Determine the [X, Y] coordinate at the center of the cell enclosing the given text.  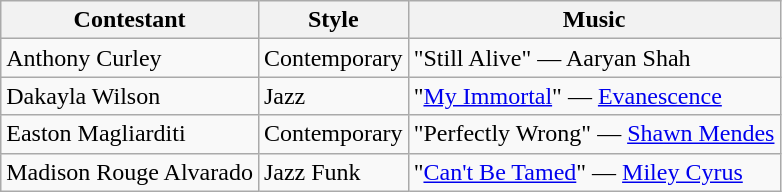
"Can't Be Tamed" — Miley Cyrus [594, 172]
Jazz Funk [333, 172]
Style [333, 20]
Easton Magliarditi [130, 134]
Contestant [130, 20]
"Perfectly Wrong" — Shawn Mendes [594, 134]
Madison Rouge Alvarado [130, 172]
Dakayla Wilson [130, 96]
Anthony Curley [130, 58]
"Still Alive" — Aaryan Shah [594, 58]
Jazz [333, 96]
"My Immortal" — Evanescence [594, 96]
Music [594, 20]
